Determine the [X, Y] coordinate at the center of the cell enclosing the given text.  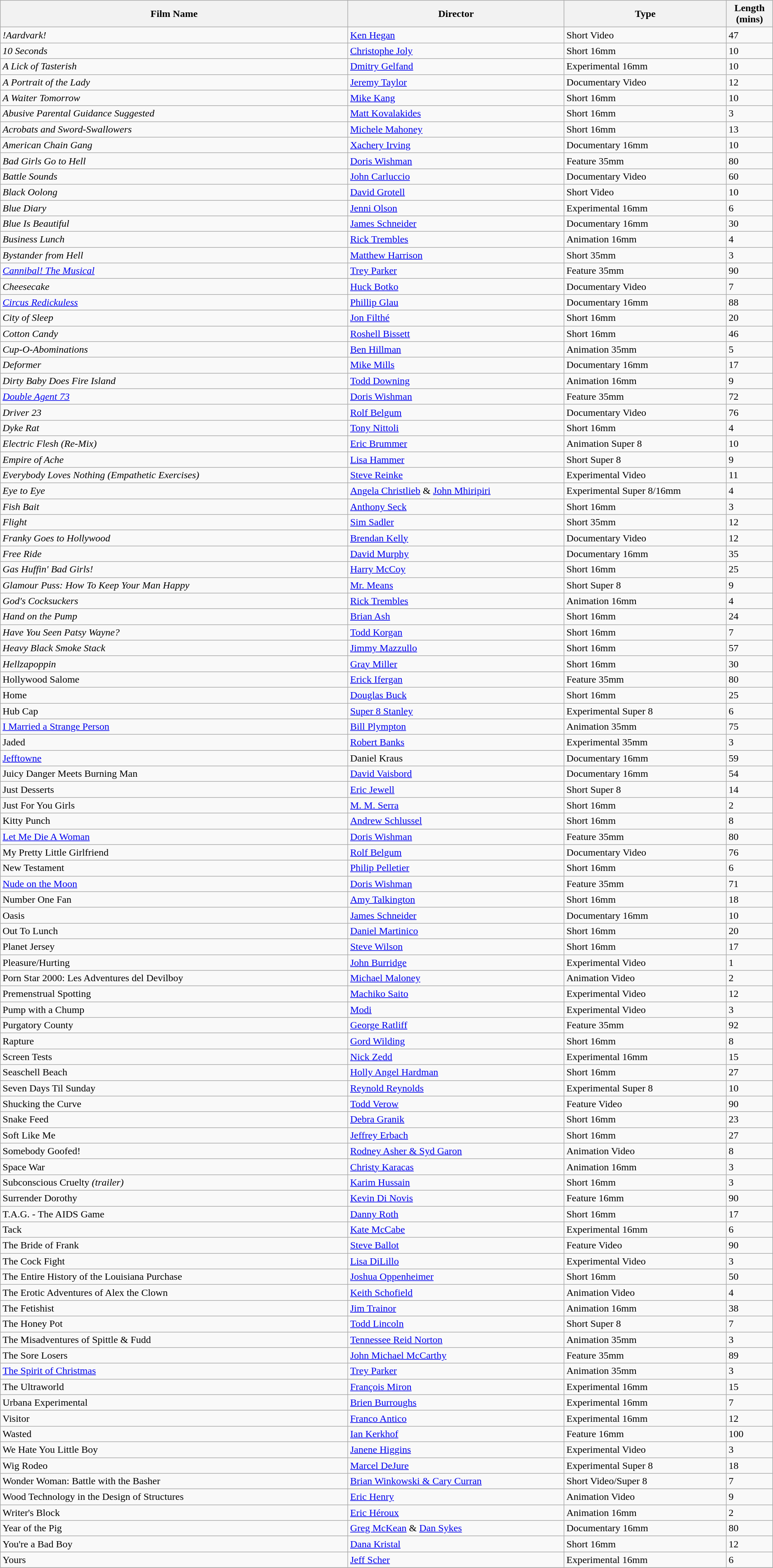
72 [749, 396]
Reynold Reynolds [456, 1088]
Experimental Super 8/16mm [645, 491]
Everybody Loves Nothing (Empathetic Exercises) [174, 475]
Franco Antico [456, 1418]
A Portrait of the Lady [174, 82]
David Grotell [456, 192]
Douglas Buck [456, 695]
Steve Reinke [456, 475]
Amy Talkington [456, 899]
Philip Pelletier [456, 868]
Double Agent 73 [174, 396]
Length (mins) [749, 14]
!Aardvark! [174, 35]
Angela Christlieb & John Mhiripiri [456, 491]
Have You Seen Patsy Wayne? [174, 632]
92 [749, 1025]
Jim Trainor [456, 1308]
Film Name [174, 14]
Short Video/Super 8 [645, 1481]
Dmitry Gelfand [456, 66]
Cannibal! The Musical [174, 271]
14 [749, 790]
23 [749, 1120]
Porn Star 2000: Les Adventures del Devilboy [174, 978]
Modi [456, 1010]
Eric Brummer [456, 444]
David Murphy [456, 554]
Juicy Danger Meets Burning Man [174, 774]
Machiko Saito [456, 994]
François Miron [456, 1387]
John Burridge [456, 963]
Daniel Kraus [456, 758]
God's Cocksuckers [174, 601]
35 [749, 554]
The Misadventures of Spittle & Fudd [174, 1340]
Free Ride [174, 554]
You're a Bad Boy [174, 1544]
Rodney Asher & Syd Garon [456, 1151]
38 [749, 1308]
57 [749, 648]
54 [749, 774]
Eric Henry [456, 1497]
Flight [174, 522]
Oasis [174, 915]
Year of the Pig [174, 1528]
M. M. Serra [456, 805]
Todd Downing [456, 381]
Steve Ballot [456, 1245]
Planet Jersey [174, 946]
New Testament [174, 868]
Animation Super 8 [645, 444]
Jenni Olson [456, 208]
Erick Ifergan [456, 679]
Keith Schofield [456, 1293]
T.A.G. - The AIDS Game [174, 1214]
Tony Nittoli [456, 428]
Home [174, 695]
13 [749, 129]
Cup-O-Abominations [174, 349]
Blue Diary [174, 208]
Visitor [174, 1418]
Sim Sadler [456, 522]
Kitty Punch [174, 821]
Mr. Means [456, 585]
Surrender Dorothy [174, 1198]
5 [749, 349]
American Chain Gang [174, 145]
47 [749, 35]
Type [645, 14]
50 [749, 1277]
Space War [174, 1167]
46 [749, 334]
Debra Granik [456, 1120]
John Michael McCarthy [456, 1355]
Marcel DeJure [456, 1466]
Matthew Harrison [456, 255]
Wasted [174, 1434]
Super 8 Stanley [456, 711]
Christy Karacas [456, 1167]
Xachery Irving [456, 145]
John Carluccio [456, 176]
Seaschell Beach [174, 1072]
Shucking the Curve [174, 1104]
Subconscious Cruelty (trailer) [174, 1182]
Phillip Glau [456, 302]
Brendan Kelly [456, 538]
Franky Goes to Hollywood [174, 538]
Steve Wilson [456, 946]
Purgatory County [174, 1025]
Nick Zedd [456, 1057]
The Sore Losers [174, 1355]
Jeffrey Erbach [456, 1135]
10 Seconds [174, 51]
Gas Huffin' Bad Girls! [174, 569]
Christophe Joly [456, 51]
Huck Botko [456, 287]
Glamour Puss: How To Keep Your Man Happy [174, 585]
Hub Cap [174, 711]
1 [749, 963]
The Spirit of Christmas [174, 1371]
Brian Ash [456, 617]
Roshell Bissett [456, 334]
Bystander from Hell [174, 255]
Dyke Rat [174, 428]
Out To Lunch [174, 931]
Cheesecake [174, 287]
Let Me Die A Woman [174, 837]
Seven Days Til Sunday [174, 1088]
Michele Mahoney [456, 129]
Snake Feed [174, 1120]
24 [749, 617]
75 [749, 727]
Wood Technology in the Design of Structures [174, 1497]
The Honey Pot [174, 1324]
Hand on the Pump [174, 617]
Circus Redickuless [174, 302]
City of Sleep [174, 318]
Jefftowne [174, 758]
Pump with a Chump [174, 1010]
Greg McKean & Dan Sykes [456, 1528]
Kevin Di Novis [456, 1198]
A Waiter Tomorrow [174, 98]
Gord Wilding [456, 1041]
The Bride of Frank [174, 1245]
Hollywood Salome [174, 679]
Wonder Woman: Battle with the Basher [174, 1481]
Eric Héroux [456, 1513]
88 [749, 302]
Jaded [174, 742]
Robert Banks [456, 742]
The Erotic Adventures of Alex the Clown [174, 1293]
Empire of Ache [174, 460]
My Pretty Little Girlfriend [174, 852]
The Ultraworld [174, 1387]
Jeremy Taylor [456, 82]
Jeff Scher [456, 1560]
Fish Bait [174, 507]
Premenstrual Spotting [174, 994]
Lisa Hammer [456, 460]
Bill Plympton [456, 727]
I Married a Strange Person [174, 727]
Janene Higgins [456, 1449]
60 [749, 176]
Kate McCabe [456, 1230]
Just For You Girls [174, 805]
Urbana Experimental [174, 1402]
Electric Flesh (Re-Mix) [174, 444]
Brien Burroughs [456, 1402]
The Cock Fight [174, 1261]
Acrobats and Sword-Swallowers [174, 129]
Just Desserts [174, 790]
David Vaisbord [456, 774]
Eric Jewell [456, 790]
Pleasure/Hurting [174, 963]
Todd Verow [456, 1104]
The Entire History of the Louisiana Purchase [174, 1277]
Number One Fan [174, 899]
Soft Like Me [174, 1135]
Jon Filthé [456, 318]
Dirty Baby Does Fire Island [174, 381]
Michael Maloney [456, 978]
Writer's Block [174, 1513]
Harry McCoy [456, 569]
Matt Kovalakides [456, 114]
Driver 23 [174, 412]
Todd Korgan [456, 632]
Bad Girls Go to Hell [174, 161]
Jimmy Mazzullo [456, 648]
Gray Miller [456, 664]
Director [456, 14]
Tack [174, 1230]
11 [749, 475]
Karim Hussain [456, 1182]
Cotton Candy [174, 334]
89 [749, 1355]
Heavy Black Smoke Stack [174, 648]
Somebody Goofed! [174, 1151]
Tennessee Reid Norton [456, 1340]
Todd Lincoln [456, 1324]
Anthony Seck [456, 507]
59 [749, 758]
Dana Kristal [456, 1544]
Daniel Martinico [456, 931]
Ian Kerkhof [456, 1434]
Andrew Schlussel [456, 821]
Yours [174, 1560]
Ken Hegan [456, 35]
Lisa DiLillo [456, 1261]
Abusive Parental Guidance Suggested [174, 114]
Business Lunch [174, 240]
We Hate You Little Boy [174, 1449]
Danny Roth [456, 1214]
Mike Kang [456, 98]
Wig Rodeo [174, 1466]
Screen Tests [174, 1057]
Eye to Eye [174, 491]
The Fetishist [174, 1308]
Rapture [174, 1041]
Black Oolong [174, 192]
Holly Angel Hardman [456, 1072]
Blue Is Beautiful [174, 224]
George Ratliff [456, 1025]
100 [749, 1434]
Hellzapoppin [174, 664]
Brian Winkowski & Cary Curran [456, 1481]
Mike Mills [456, 365]
Battle Sounds [174, 176]
A Lick of Tasterish [174, 66]
Experimental 35mm [645, 742]
Deformer [174, 365]
Nude on the Moon [174, 884]
Ben Hillman [456, 349]
Joshua Oppenheimer [456, 1277]
71 [749, 884]
